Pinpoint the cell where the given text exists, returning its (X, Y) midpoint coordinate. 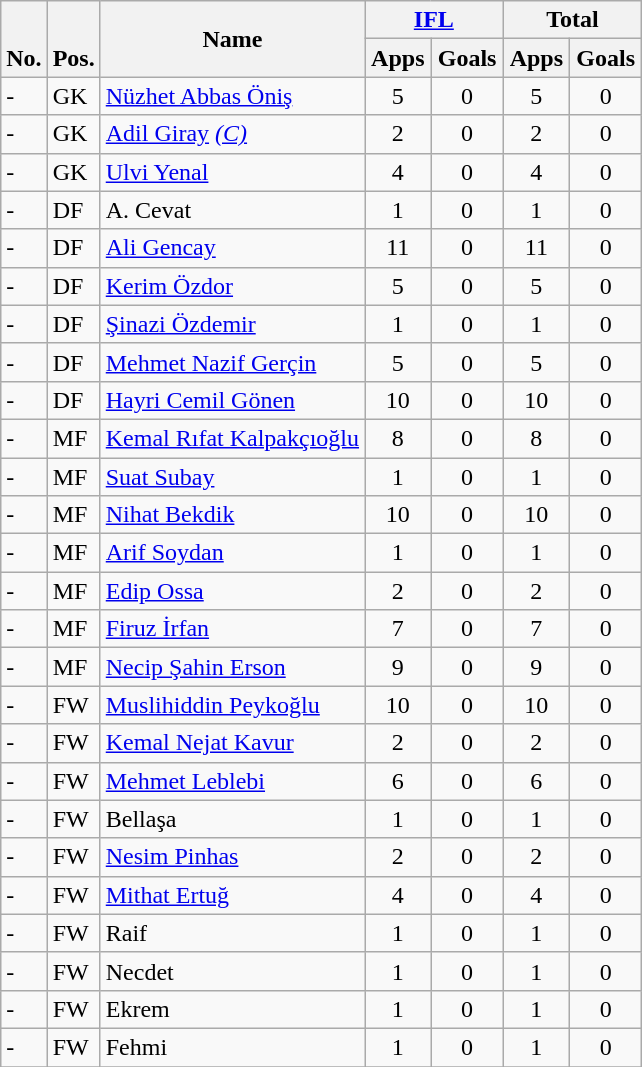
Hayri Cemil Gönen (232, 400)
Bellaşa (232, 819)
Mithat Ertuğ (232, 895)
Ali Gencay (232, 248)
A. Cevat (232, 210)
IFL (434, 20)
Firuz İrfan (232, 629)
Mehmet Nazif Gerçin (232, 362)
Muslihiddin Peykoğlu (232, 705)
Adil Giray (C) (232, 134)
Nihat Bekdik (232, 515)
Fehmi (232, 1047)
Name (232, 39)
Ekrem (232, 1009)
Nüzhet Abbas Öniş (232, 96)
Pos. (74, 39)
Nesim Pinhas (232, 857)
Mehmet Leblebi (232, 781)
Ulvi Yenal (232, 172)
No. (24, 39)
Şinazi Özdemir (232, 324)
Suat Subay (232, 477)
Total (572, 20)
Kerim Özdor (232, 286)
Necip Şahin Erson (232, 667)
Kemal Rıfat Kalpakçıoğlu (232, 438)
Necdet (232, 971)
Arif Soydan (232, 553)
Edip Ossa (232, 591)
Raif (232, 933)
Kemal Nejat Kavur (232, 743)
